Search for the cell housing the specified text and yield its [x, y] center coordinate. 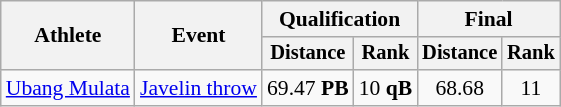
Javelin throw [198, 88]
Qualification [340, 19]
10 qB [386, 88]
Event [198, 36]
68.68 [460, 88]
69.47 PB [308, 88]
Athlete [68, 36]
Ubang Mulata [68, 88]
Final [488, 19]
11 [531, 88]
